Detect which cell encompasses the target text, then output its (X, Y) center coordinate. 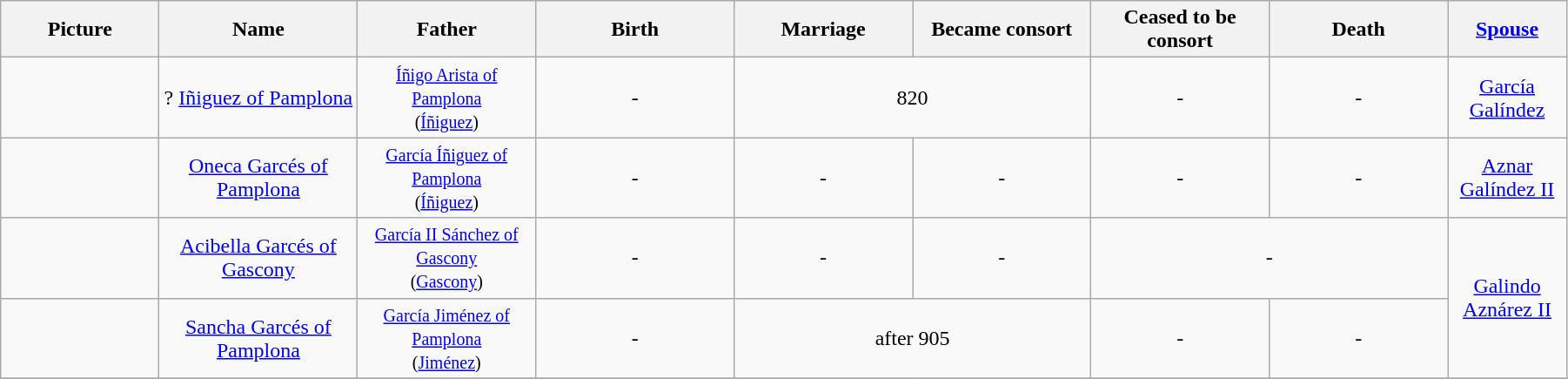
Ceased to be consort (1180, 30)
after 905 (913, 338)
Oneca Garcés of Pamplona (258, 178)
García Íñiguez of Pamplona(Íñiguez) (447, 178)
Galindo Aznárez II (1507, 298)
Acibella Garcés of Gascony (258, 258)
Father (447, 30)
Birth (635, 30)
Marriage (823, 30)
Became consort (1002, 30)
Sancha Garcés of Pamplona (258, 338)
Death (1359, 30)
García Jiménez of Pamplona(Jiménez) (447, 338)
Aznar Galíndez II (1507, 178)
Name (258, 30)
? Iñiguez of Pamplona (258, 98)
820 (913, 98)
Spouse (1507, 30)
García Galíndez (1507, 98)
García II Sánchez of Gascony(Gascony) (447, 258)
Picture (80, 30)
Íñigo Arista of Pamplona(Íñiguez) (447, 98)
